Find where the given text appears and provide that cell's center as [x, y] coordinate. 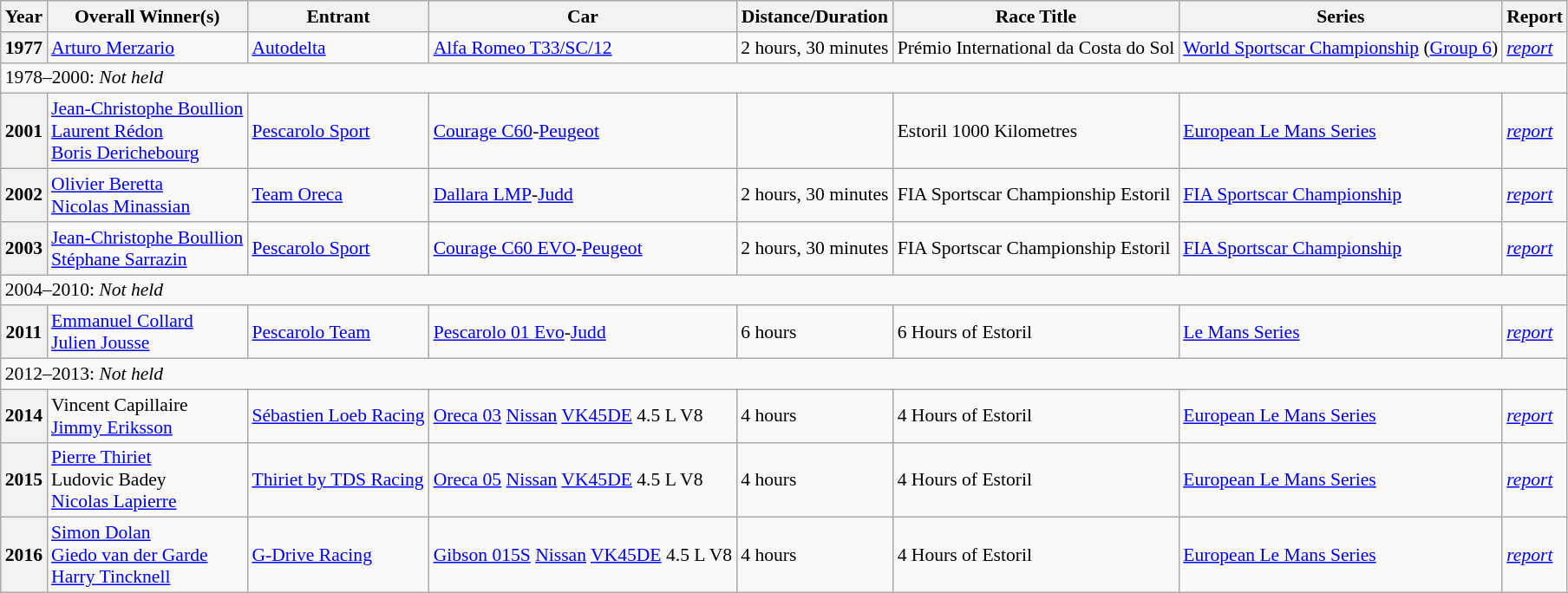
Courage C60-Peugeot [583, 132]
Race Title [1036, 16]
1977 [24, 48]
2001 [24, 132]
Pescarolo Team [338, 333]
2016 [24, 555]
Simon Dolan Giedo van der Garde Harry Tincknell [147, 555]
2003 [24, 248]
2014 [24, 416]
Courage C60 EVO-Peugeot [583, 248]
Sébastien Loeb Racing [338, 416]
6 Hours of Estoril [1036, 333]
2004–2010: Not held [784, 290]
Pierre Thiriet Ludovic Badey Nicolas Lapierre [147, 480]
Entrant [338, 16]
Le Mans Series [1341, 333]
Oreca 03 Nissan VK45DE 4.5 L V8 [583, 416]
Prémio International da Costa do Sol [1036, 48]
Autodelta [338, 48]
World Sportscar Championship (Group 6) [1341, 48]
Pescarolo 01 Evo-Judd [583, 333]
Oreca 05 Nissan VK45DE 4.5 L V8 [583, 480]
2011 [24, 333]
2012–2013: Not held [784, 375]
Overall Winner(s) [147, 16]
2002 [24, 196]
6 hours [814, 333]
Thiriet by TDS Racing [338, 480]
Team Oreca [338, 196]
Report [1535, 16]
Series [1341, 16]
2015 [24, 480]
Estoril 1000 Kilometres [1036, 132]
Dallara LMP-Judd [583, 196]
Olivier Beretta Nicolas Minassian [147, 196]
G-Drive Racing [338, 555]
Gibson 015S Nissan VK45DE 4.5 L V8 [583, 555]
Year [24, 16]
Arturo Merzario [147, 48]
1978–2000: Not held [784, 78]
Jean-Christophe Boullion Laurent Rédon Boris Derichebourg [147, 132]
Vincent Capillaire Jimmy Eriksson [147, 416]
Emmanuel Collard Julien Jousse [147, 333]
Distance/Duration [814, 16]
Alfa Romeo T33/SC/12 [583, 48]
Car [583, 16]
Jean-Christophe Boullion Stéphane Sarrazin [147, 248]
